Determine the [x, y] coordinate at the center of the cell enclosing the given text.  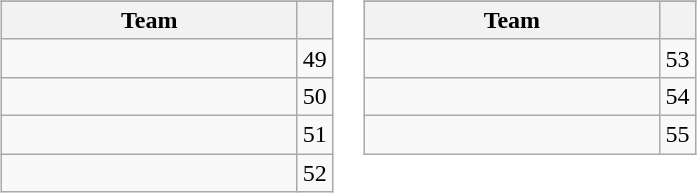
55 [678, 134]
52 [314, 173]
50 [314, 96]
49 [314, 58]
51 [314, 134]
53 [678, 58]
54 [678, 96]
